Scan for the cell matching the given text and deliver its (x, y) coordinate at center. 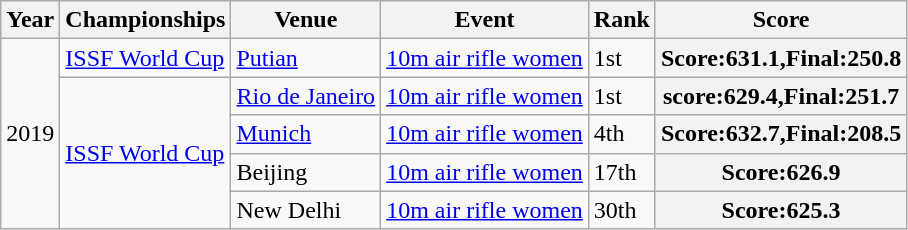
4th (622, 134)
score:629.4,Final:251.7 (780, 96)
Munich (306, 134)
Score:626.9 (780, 172)
New Delhi (306, 210)
Score:631.1,Final:250.8 (780, 58)
Score:632.7,Final:208.5 (780, 134)
Score:625.3 (780, 210)
Rio de Janeiro (306, 96)
Beijing (306, 172)
Rank (622, 20)
30th (622, 210)
Putian (306, 58)
17th (622, 172)
2019 (30, 134)
Year (30, 20)
Venue (306, 20)
Championships (146, 20)
Event (485, 20)
Score (780, 20)
